Pinpoint the cell where the given text exists, returning its [X, Y] midpoint coordinate. 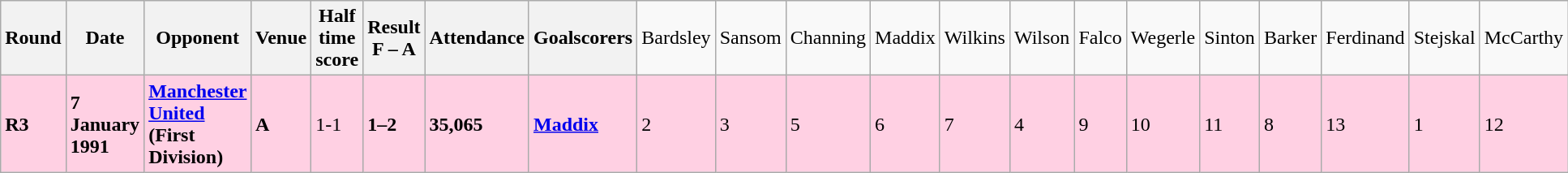
Wegerle [1163, 38]
11 [1230, 123]
Sansom [751, 38]
Wilkins [975, 38]
5 [828, 123]
Opponent [198, 38]
Attendance [477, 38]
7 [975, 123]
3 [751, 123]
Stejskal [1445, 38]
35,065 [477, 123]
Bardsley [676, 38]
6 [906, 123]
1–2 [394, 123]
A [281, 123]
9 [1100, 123]
Manchester United (First Division) [198, 123]
10 [1163, 123]
Falco [1100, 38]
8 [1290, 123]
McCarthy [1523, 38]
Wilson [1041, 38]
Venue [281, 38]
Sinton [1230, 38]
7 January 1991 [105, 123]
12 [1523, 123]
R3 [33, 123]
Date [105, 38]
Half time score [337, 38]
2 [676, 123]
Channing [828, 38]
4 [1041, 123]
13 [1365, 123]
1 [1445, 123]
Round [33, 38]
Goalscorers [582, 38]
ResultF – A [394, 38]
Ferdinand [1365, 38]
Barker [1290, 38]
1-1 [337, 123]
